Return (x, y) of the center of cell containing provided text 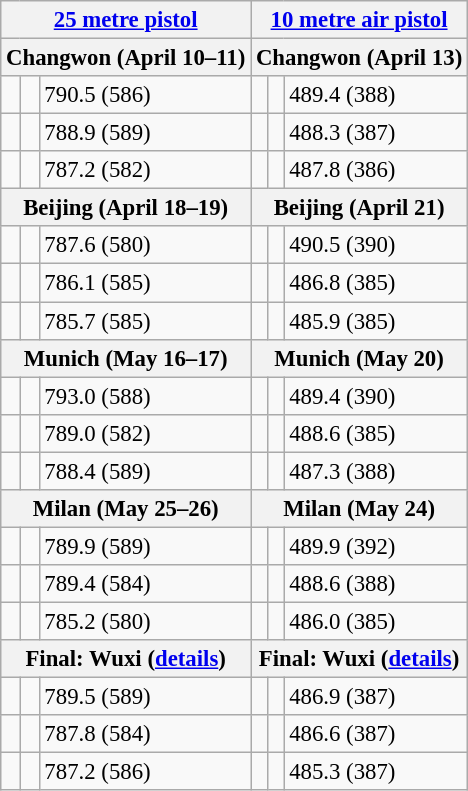
489.4 (390) (376, 396)
787.6 (580) (145, 245)
Milan (May 24) (360, 509)
486.6 (387) (376, 734)
490.5 (390) (376, 245)
488.6 (385) (376, 433)
Munich (May 16–17) (126, 358)
787.2 (582) (145, 170)
10 metre air pistol (360, 20)
Changwon (April 13) (360, 58)
786.1 (585) (145, 283)
486.8 (385) (376, 283)
487.3 (388) (376, 471)
785.7 (585) (145, 321)
485.9 (385) (376, 321)
789.5 (589) (145, 697)
789.4 (584) (145, 584)
489.9 (392) (376, 546)
787.2 (586) (145, 772)
787.8 (584) (145, 734)
785.2 (580) (145, 621)
Milan (May 25–26) (126, 509)
Changwon (April 10–11) (126, 58)
788.4 (589) (145, 471)
Beijing (April 18–19) (126, 208)
489.4 (388) (376, 95)
789.0 (582) (145, 433)
485.3 (387) (376, 772)
Beijing (April 21) (360, 208)
25 metre pistol (126, 20)
488.3 (387) (376, 133)
789.9 (589) (145, 546)
487.8 (386) (376, 170)
790.5 (586) (145, 95)
Munich (May 20) (360, 358)
788.9 (589) (145, 133)
793.0 (588) (145, 396)
488.6 (388) (376, 584)
486.0 (385) (376, 621)
486.9 (387) (376, 697)
